For the text-containing cell, return its midpoint in (x, y) coordinate format. 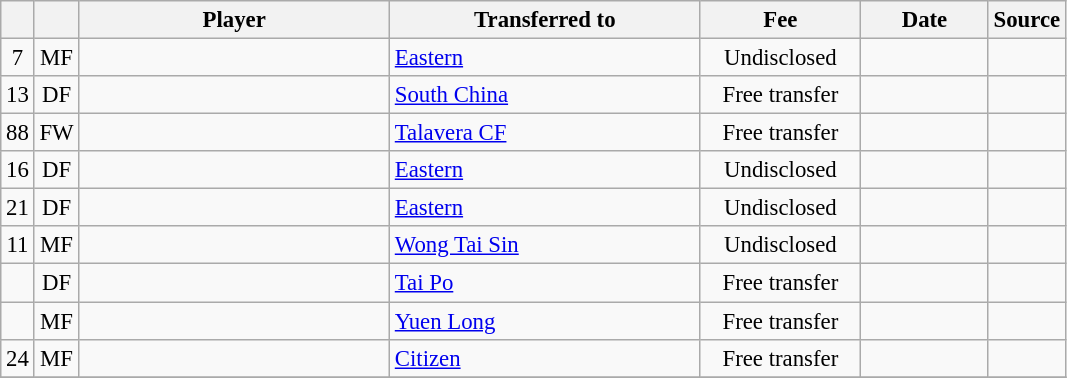
Source (1026, 20)
Tai Po (544, 283)
Talavera CF (544, 133)
16 (18, 170)
Citizen (544, 358)
11 (18, 245)
Yuen Long (544, 321)
Fee (780, 20)
Wong Tai Sin (544, 245)
7 (18, 58)
88 (18, 133)
Date (925, 20)
13 (18, 95)
Transferred to (544, 20)
Player (234, 20)
South China (544, 95)
FW (56, 133)
21 (18, 208)
24 (18, 358)
